Determine the [x, y] coordinate at the center of the cell enclosing the given text.  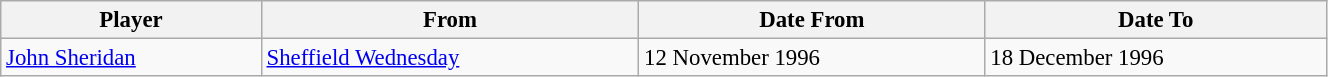
Date From [812, 20]
Player [131, 20]
Date To [1156, 20]
18 December 1996 [1156, 58]
From [450, 20]
Sheffield Wednesday [450, 58]
John Sheridan [131, 58]
12 November 1996 [812, 58]
